Return [x, y] of the center of cell containing provided text 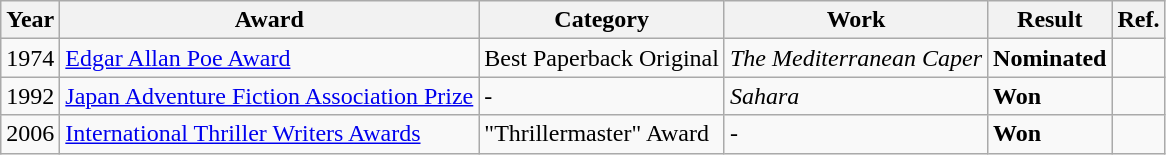
The Mediterranean Caper [856, 58]
Award [270, 20]
Sahara [856, 96]
"Thrillermaster" Award [602, 134]
Work [856, 20]
1992 [30, 96]
Nominated [1050, 58]
Result [1050, 20]
1974 [30, 58]
International Thriller Writers Awards [270, 134]
Edgar Allan Poe Award [270, 58]
2006 [30, 134]
Japan Adventure Fiction Association Prize [270, 96]
Category [602, 20]
Best Paperback Original [602, 58]
Ref. [1138, 20]
Year [30, 20]
